Scan for the cell matching the given text and deliver its (X, Y) coordinate at center. 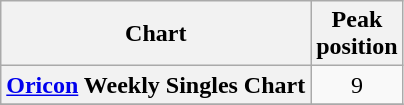
Peakposition (357, 34)
Oricon Weekly Singles Chart (156, 85)
Chart (156, 34)
9 (357, 85)
